Provide the [x, y] coordinate of the cell's center where the given text is located.  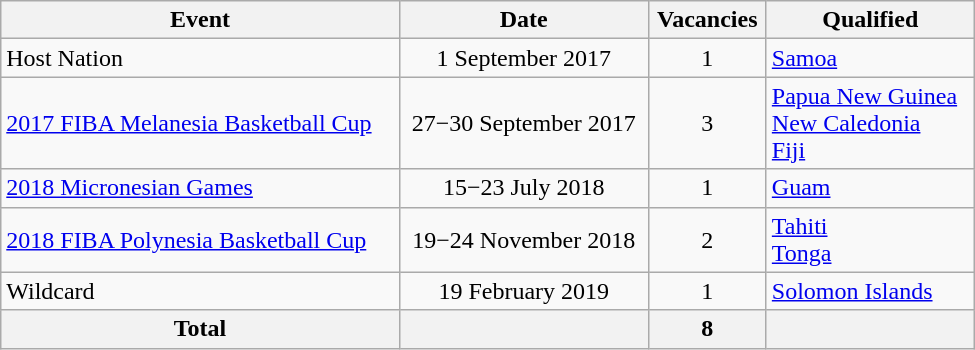
2 [707, 240]
2017 FIBA Melanesia Basketball Cup [200, 123]
2018 Micronesian Games [200, 188]
19−24 November 2018 [524, 240]
8 [707, 329]
15−23 July 2018 [524, 188]
Vacancies [707, 20]
Event [200, 20]
Host Nation [200, 58]
Total [200, 329]
Qualified [870, 20]
Wildcard [200, 291]
19 February 2019 [524, 291]
Solomon Islands [870, 291]
Papua New Guinea New Caledonia Fiji [870, 123]
Samoa [870, 58]
Date [524, 20]
Tahiti Tonga [870, 240]
1 September 2017 [524, 58]
Guam [870, 188]
2018 FIBA Polynesia Basketball Cup [200, 240]
3 [707, 123]
27−30 September 2017 [524, 123]
